Capture the cell that displays the provided text and extract its (x, y) central coordinate. 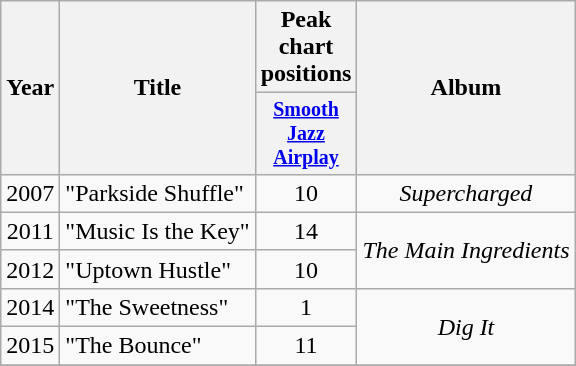
Year (30, 88)
Peak chart positions (306, 47)
Dig It (466, 326)
1 (306, 307)
2011 (30, 231)
"The Sweetness" (158, 307)
2012 (30, 269)
Album (466, 88)
"Parkside Shuffle" (158, 193)
14 (306, 231)
The Main Ingredients (466, 250)
11 (306, 346)
"Music Is the Key" (158, 231)
Title (158, 88)
"The Bounce" (158, 346)
2007 (30, 193)
"Uptown Hustle" (158, 269)
Smooth JazzAirplay (306, 134)
2014 (30, 307)
2015 (30, 346)
Supercharged (466, 193)
